Provide the (x, y) coordinate of the cell's center where the given text is located.  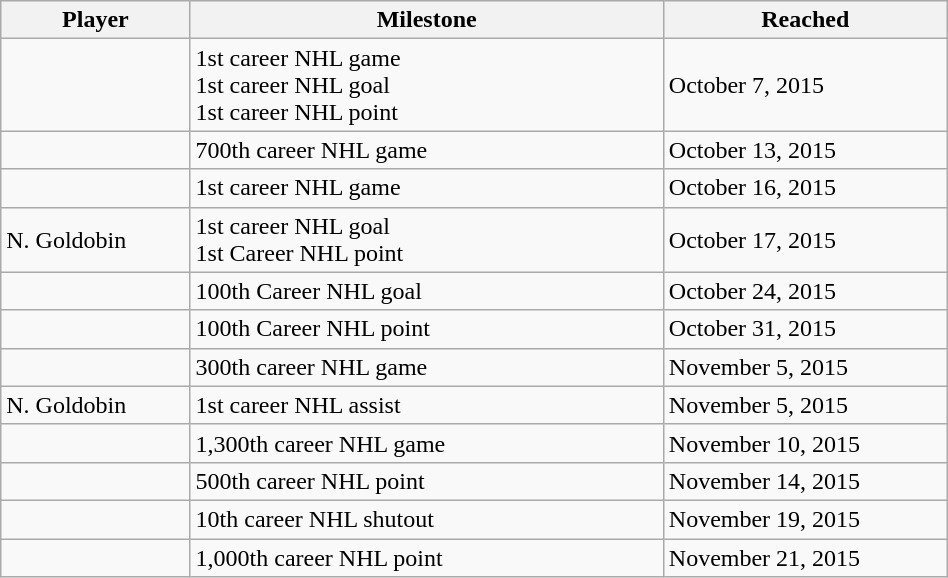
1st career NHL goal1st Career NHL point (426, 240)
1st career NHL game1st career NHL goal1st career NHL point (426, 85)
1st career NHL assist (426, 405)
1,300th career NHL game (426, 443)
November 10, 2015 (805, 443)
November 19, 2015 (805, 519)
1,000th career NHL point (426, 557)
500th career NHL point (426, 481)
100th Career NHL goal (426, 291)
Reached (805, 20)
October 31, 2015 (805, 329)
Player (96, 20)
1st career NHL game (426, 188)
November 14, 2015 (805, 481)
10th career NHL shutout (426, 519)
100th Career NHL point (426, 329)
October 7, 2015 (805, 85)
October 17, 2015 (805, 240)
Milestone (426, 20)
October 24, 2015 (805, 291)
October 16, 2015 (805, 188)
300th career NHL game (426, 367)
October 13, 2015 (805, 150)
700th career NHL game (426, 150)
November 21, 2015 (805, 557)
